Pinpoint the cell where the given text exists, returning its (x, y) midpoint coordinate. 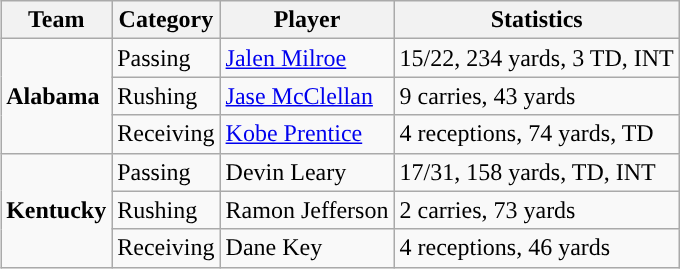
Devin Leary (307, 172)
Dane Key (307, 248)
Team (56, 20)
Statistics (536, 20)
4 receptions, 46 yards (536, 248)
Ramon Jefferson (307, 210)
Player (307, 20)
Category (166, 20)
17/31, 158 yards, TD, INT (536, 172)
Alabama (56, 96)
Kentucky (56, 210)
9 carries, 43 yards (536, 96)
2 carries, 73 yards (536, 210)
Jalen Milroe (307, 58)
Jase McClellan (307, 96)
4 receptions, 74 yards, TD (536, 134)
15/22, 234 yards, 3 TD, INT (536, 58)
Kobe Prentice (307, 134)
